Pinpoint the cell where the given text exists, returning its (x, y) midpoint coordinate. 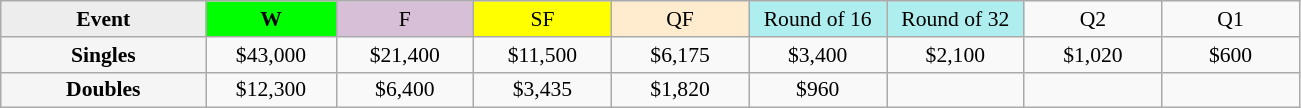
W (271, 19)
QF (680, 19)
$6,175 (680, 55)
Q2 (1093, 19)
$600 (1231, 55)
SF (543, 19)
$960 (818, 90)
Round of 16 (818, 19)
$6,400 (405, 90)
$1,020 (1093, 55)
Q1 (1231, 19)
$2,100 (955, 55)
$1,820 (680, 90)
Event (104, 19)
$12,300 (271, 90)
Doubles (104, 90)
F (405, 19)
Round of 32 (955, 19)
$43,000 (271, 55)
$3,435 (543, 90)
Singles (104, 55)
$21,400 (405, 55)
$11,500 (543, 55)
$3,400 (818, 55)
